Search for the cell housing the specified text and yield its (x, y) center coordinate. 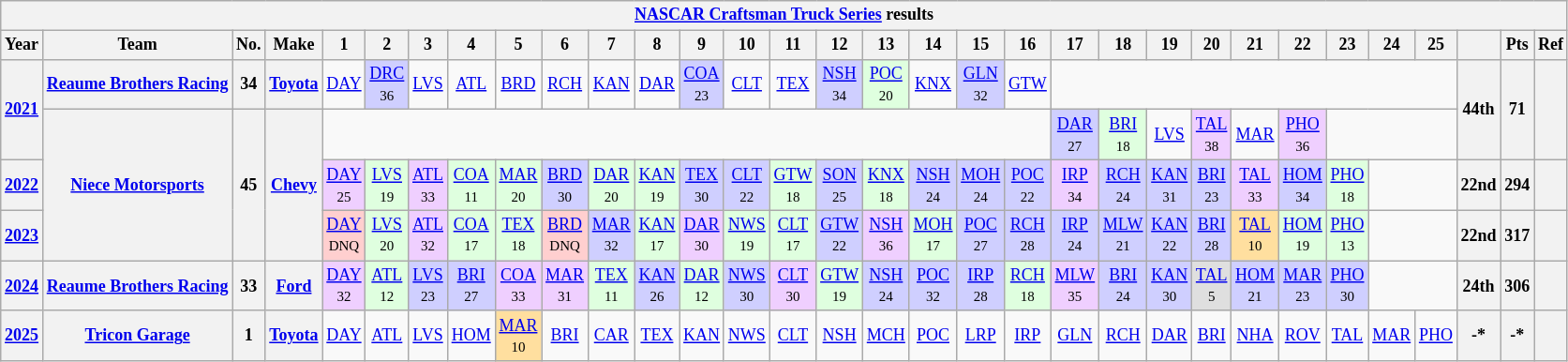
8 (657, 45)
CLT30 (793, 286)
CAR (611, 336)
COA33 (518, 286)
PHO (1436, 336)
DAY25 (344, 185)
CLT17 (793, 235)
MAR31 (565, 286)
NASCAR Craftsman Truck Series results (784, 15)
PHO18 (1348, 185)
TEX11 (611, 286)
KNX18 (886, 185)
TAL10 (1256, 235)
2021 (22, 109)
2 (387, 45)
KNX (933, 84)
TAL (1348, 336)
DAR27 (1074, 135)
34 (249, 84)
MAR32 (611, 235)
TAL5 (1212, 286)
Ref (1551, 45)
DAR20 (611, 185)
306 (1517, 286)
HOM19 (1303, 235)
IRP28 (980, 286)
MAR20 (518, 185)
PHO36 (1303, 135)
NSH (840, 336)
GLN32 (980, 84)
NWS30 (746, 286)
POC (933, 336)
No. (249, 45)
17 (1074, 45)
LVS23 (428, 286)
10 (746, 45)
9 (702, 45)
POC20 (886, 84)
MAR23 (1303, 286)
KAN30 (1170, 286)
71 (1517, 109)
PHO30 (1348, 286)
25 (1436, 45)
23 (1348, 45)
MOH17 (933, 235)
HOM34 (1303, 185)
20 (1212, 45)
SON25 (840, 185)
24th (1479, 286)
HOM (470, 336)
Niece Motorsports (137, 186)
CLT22 (746, 185)
IRP (1028, 336)
Team (137, 45)
LVS20 (387, 235)
DAR12 (702, 286)
TAL38 (1212, 135)
HOM21 (1256, 286)
POC27 (980, 235)
BRD30 (565, 185)
GLN (1074, 336)
KAN26 (657, 286)
PHO13 (1348, 235)
IRP24 (1074, 235)
KAN17 (657, 235)
14 (933, 45)
Make (294, 45)
16 (1028, 45)
LRP (980, 336)
22 (1303, 45)
LVS19 (387, 185)
RCH28 (1028, 235)
DRC36 (387, 84)
BRDDNQ (565, 235)
33 (249, 286)
Ford (294, 286)
NWS (746, 336)
POC32 (933, 286)
5 (518, 45)
ATL12 (387, 286)
GTW19 (840, 286)
RCH18 (1028, 286)
COA17 (470, 235)
COA23 (702, 84)
12 (840, 45)
DAYDNQ (344, 235)
KAN19 (657, 185)
BRI23 (1212, 185)
21 (1256, 45)
NWS19 (746, 235)
GTW (1028, 84)
Tricon Garage (137, 336)
18 (1123, 45)
GTW22 (840, 235)
POC22 (1028, 185)
2024 (22, 286)
7 (611, 45)
KAN22 (1170, 235)
KAN31 (1170, 185)
11 (793, 45)
294 (1517, 185)
MCH (886, 336)
MLW35 (1074, 286)
15 (980, 45)
DAR30 (702, 235)
NHA (1256, 336)
44th (1479, 109)
BRI27 (470, 286)
Pts (1517, 45)
3 (428, 45)
2025 (22, 336)
RCH24 (1123, 185)
BRI28 (1212, 235)
ATL33 (428, 185)
ROV (1303, 336)
MAR10 (518, 336)
DAY32 (344, 286)
MOH24 (980, 185)
NSH36 (886, 235)
TAL33 (1256, 185)
NSH34 (840, 84)
45 (249, 186)
BRI24 (1123, 286)
IRP34 (1074, 185)
19 (1170, 45)
TEX30 (702, 185)
BRI18 (1123, 135)
317 (1517, 235)
Year (22, 45)
6 (565, 45)
MLW21 (1123, 235)
24 (1392, 45)
13 (886, 45)
ATL32 (428, 235)
GTW18 (793, 185)
BRD (518, 84)
COA11 (470, 185)
4 (470, 45)
Chevy (294, 186)
2022 (22, 185)
TEX18 (518, 235)
2023 (22, 235)
